Determine the (x, y) coordinate at the center of the cell enclosing the given text.  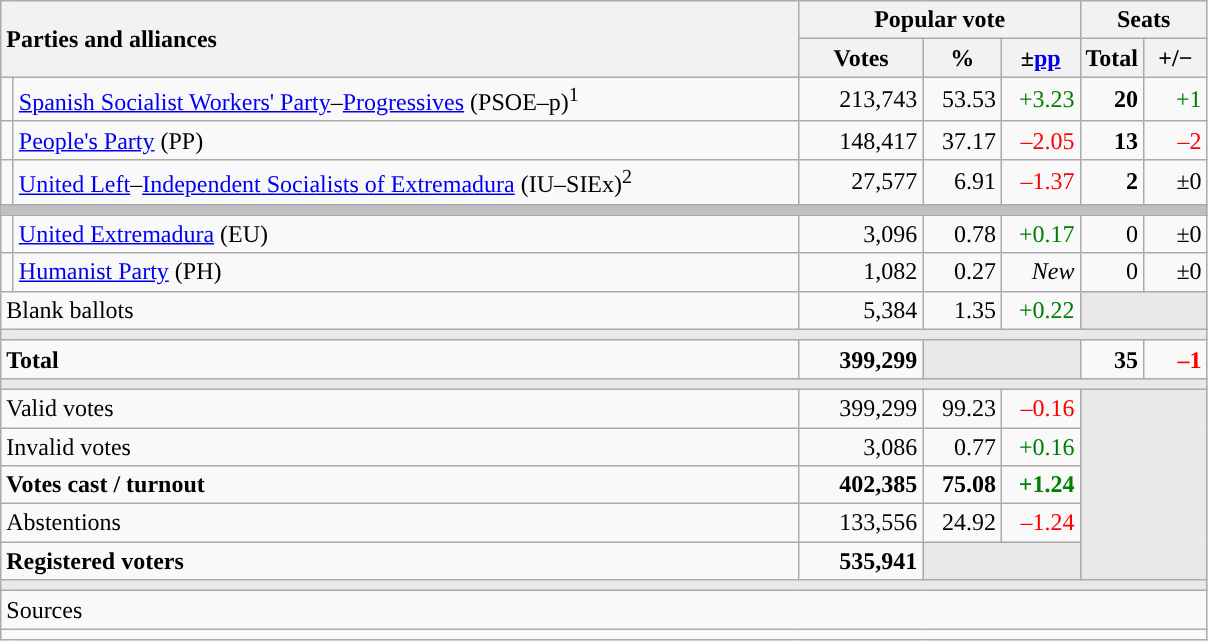
Votes cast / turnout (400, 485)
6.91 (962, 182)
People's Party (PP) (406, 140)
+0.22 (1040, 310)
213,743 (861, 100)
–0.16 (1040, 408)
Spanish Socialist Workers' Party–Progressives (PSOE–p)1 (406, 100)
+1 (1176, 100)
Abstentions (400, 523)
+0.16 (1040, 447)
1,082 (861, 272)
133,556 (861, 523)
+1.24 (1040, 485)
27,577 (861, 182)
99.23 (962, 408)
–2 (1176, 140)
±pp (1040, 58)
Sources (604, 610)
24.92 (962, 523)
Parties and alliances (400, 39)
United Extremadura (EU) (406, 234)
Valid votes (400, 408)
35 (1112, 359)
37.17 (962, 140)
–1.24 (1040, 523)
–1 (1176, 359)
53.53 (962, 100)
United Left–Independent Socialists of Extremadura (IU–SIEx)2 (406, 182)
Blank ballots (400, 310)
5,384 (861, 310)
0.27 (962, 272)
+0.17 (1040, 234)
Seats (1144, 20)
Humanist Party (PH) (406, 272)
0.77 (962, 447)
Registered voters (400, 561)
402,385 (861, 485)
3,096 (861, 234)
20 (1112, 100)
535,941 (861, 561)
Invalid votes (400, 447)
–1.37 (1040, 182)
–2.05 (1040, 140)
148,417 (861, 140)
75.08 (962, 485)
% (962, 58)
Popular vote (940, 20)
+/− (1176, 58)
0.78 (962, 234)
2 (1112, 182)
13 (1112, 140)
+3.23 (1040, 100)
Votes (861, 58)
3,086 (861, 447)
New (1040, 272)
1.35 (962, 310)
